Provide the (X, Y) coordinate of the cell's center where the given text is located.  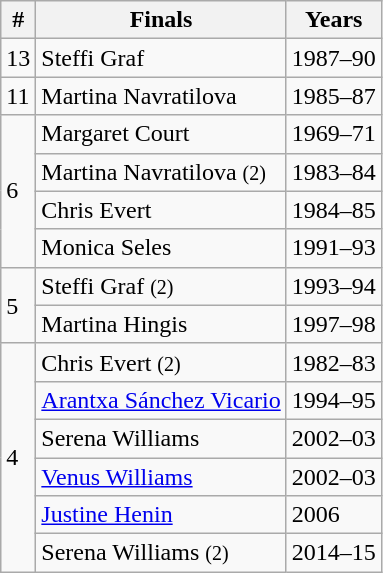
11 (18, 96)
1994–95 (334, 400)
1985–87 (334, 96)
Martina Navratilova (2) (161, 172)
2014–15 (334, 553)
1984–85 (334, 210)
1983–84 (334, 172)
Chris Evert (2) (161, 362)
5 (18, 305)
Serena Williams (2) (161, 553)
Years (334, 20)
Chris Evert (161, 210)
Martina Hingis (161, 324)
Martina Navratilova (161, 96)
1987–90 (334, 58)
Serena Williams (161, 438)
1969–71 (334, 134)
Steffi Graf (2) (161, 286)
Venus Williams (161, 477)
6 (18, 191)
2006 (334, 515)
1993–94 (334, 286)
1991–93 (334, 248)
Finals (161, 20)
Margaret Court (161, 134)
# (18, 20)
1997–98 (334, 324)
13 (18, 58)
1982–83 (334, 362)
Steffi Graf (161, 58)
4 (18, 457)
Justine Henin (161, 515)
Arantxa Sánchez Vicario (161, 400)
Monica Seles (161, 248)
